Scan for the cell matching the given text and deliver its (X, Y) coordinate at center. 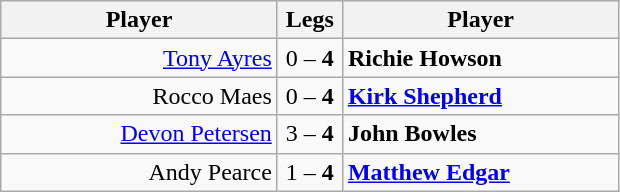
Matthew Edgar (480, 172)
Kirk Shepherd (480, 96)
Devon Petersen (140, 134)
John Bowles (480, 134)
Legs (310, 20)
Rocco Maes (140, 96)
Andy Pearce (140, 172)
1 – 4 (310, 172)
3 – 4 (310, 134)
Richie Howson (480, 58)
Tony Ayres (140, 58)
